For the text-containing cell, return its midpoint in [X, Y] coordinate format. 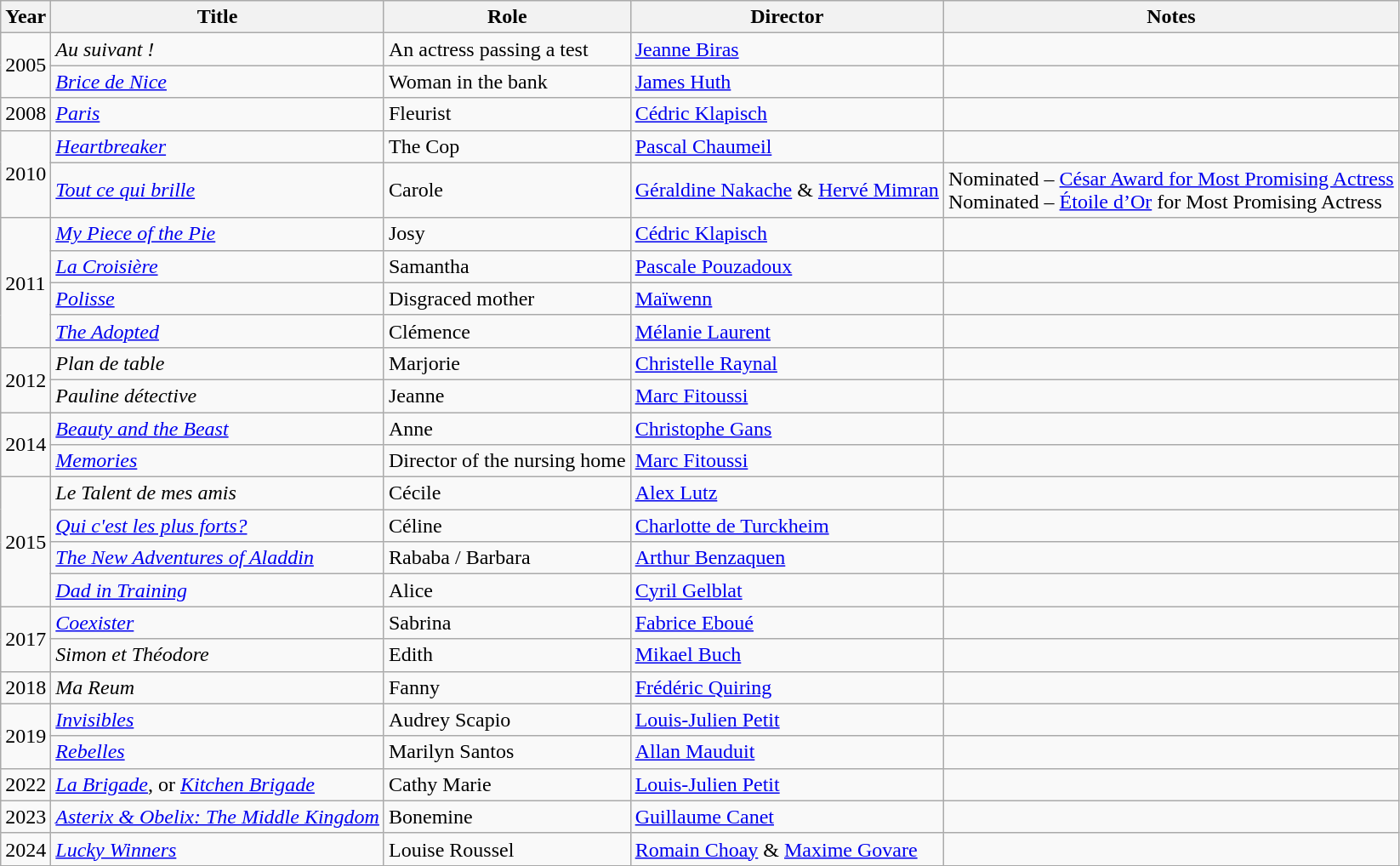
Plan de table [218, 363]
Le Talent de mes amis [218, 493]
Samantha [507, 266]
Title [218, 17]
Arthur Benzaquen [787, 558]
Polisse [218, 299]
Louise Roussel [507, 849]
Cathy Marie [507, 784]
Marilyn Santos [507, 752]
Charlotte de Turckheim [787, 526]
Christelle Raynal [787, 363]
Romain Choay & Maxime Govare [787, 849]
2018 [26, 687]
Memories [218, 461]
Tout ce qui brille [218, 191]
Fabrice Eboué [787, 623]
Beauty and the Beast [218, 428]
Qui c'est les plus forts? [218, 526]
Jeanne [507, 396]
Brice de Nice [218, 82]
Céline [507, 526]
La Croisière [218, 266]
Director of the nursing home [507, 461]
Fleurist [507, 114]
Heartbreaker [218, 146]
Nominated – César Award for Most Promising Actress Nominated – Étoile d’Or for Most Promising Actress [1170, 191]
2014 [26, 444]
Alex Lutz [787, 493]
Lucky Winners [218, 849]
The New Adventures of Aladdin [218, 558]
Year [26, 17]
Coexister [218, 623]
Notes [1170, 17]
Disgraced mother [507, 299]
Pascale Pouzadoux [787, 266]
Ma Reum [218, 687]
2019 [26, 736]
An actress passing a test [507, 49]
Carole [507, 191]
Woman in the bank [507, 82]
Rebelles [218, 752]
Asterix & Obelix: The Middle Kingdom [218, 817]
Géraldine Nakache & Hervé Mimran [787, 191]
Pascal Chaumeil [787, 146]
2005 [26, 66]
Frédéric Quiring [787, 687]
Mélanie Laurent [787, 331]
Dad in Training [218, 590]
Pauline détective [218, 396]
Jeanne Biras [787, 49]
Simon et Théodore [218, 655]
Christophe Gans [787, 428]
Director [787, 17]
2022 [26, 784]
Josy [507, 234]
2017 [26, 639]
My Piece of the Pie [218, 234]
2023 [26, 817]
James Huth [787, 82]
Bonemine [507, 817]
Audrey Scapio [507, 720]
Invisibles [218, 720]
2024 [26, 849]
Mikael Buch [787, 655]
Fanny [507, 687]
2010 [26, 174]
Alice [507, 590]
Role [507, 17]
Sabrina [507, 623]
Anne [507, 428]
Cécile [507, 493]
Clémence [507, 331]
The Adopted [218, 331]
2012 [26, 379]
Edith [507, 655]
La Brigade, or Kitchen Brigade [218, 784]
Allan Mauduit [787, 752]
Marjorie [507, 363]
2011 [26, 282]
2015 [26, 542]
Paris [218, 114]
Cyril Gelblat [787, 590]
Au suivant ! [218, 49]
The Cop [507, 146]
Maïwenn [787, 299]
Guillaume Canet [787, 817]
2008 [26, 114]
Rababa / Barbara [507, 558]
